Locate the cell with the specified text and output its (X, Y) center coordinate. 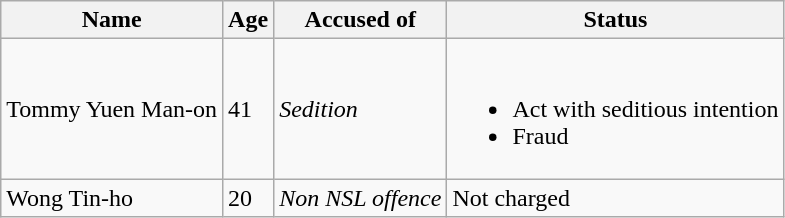
Sedition (360, 109)
Wong Tin-ho (112, 198)
Status (616, 20)
41 (248, 109)
Age (248, 20)
Act with seditious intentionFraud (616, 109)
Name (112, 20)
Accused of (360, 20)
Non NSL offence (360, 198)
Tommy Yuen Man-on (112, 109)
Not charged (616, 198)
20 (248, 198)
